Return the (x, y) coordinate for the center point of the cell that contains the specified text.  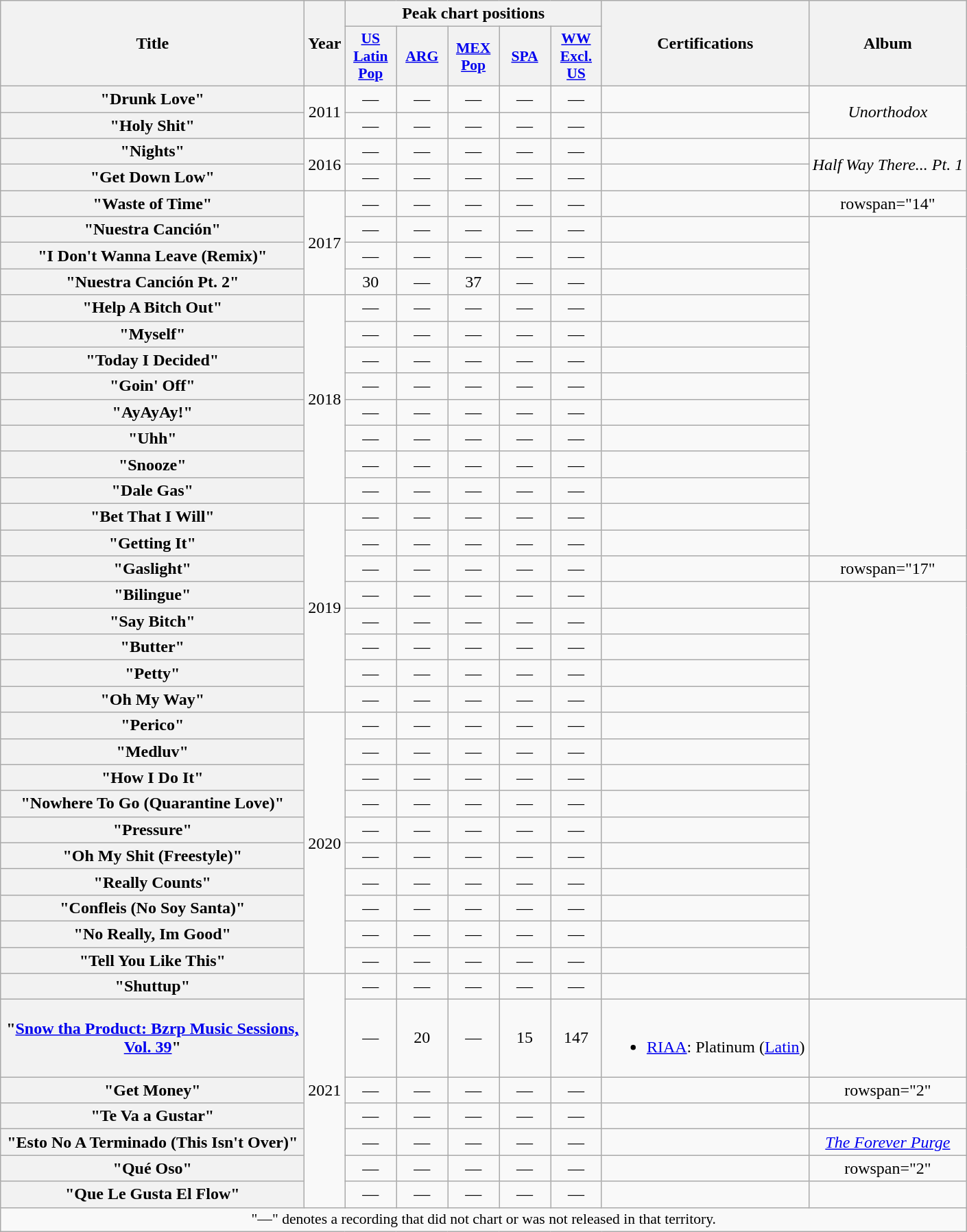
"Get Down Low" (152, 178)
"Get Money" (152, 1090)
"Snow tha Product: Bzrp Music Sessions, Vol. 39" (152, 1038)
"Nowhere To Go (Quarantine Love)" (152, 804)
"Bilingue" (152, 595)
ARG (422, 56)
"Dale Gas" (152, 490)
"Help A Bitch Out" (152, 308)
"Nuestra Canción Pt. 2" (152, 282)
"Nights" (152, 152)
2020 (325, 843)
"Drunk Love" (152, 99)
"Oh My Shit (Freestyle)" (152, 856)
2011 (325, 112)
RIAA: Platinum (Latin) (705, 1038)
"Perico" (152, 725)
Unorthodox (887, 112)
"Nuestra Canción" (152, 230)
MEXPop (473, 56)
"Getting It" (152, 542)
15 (525, 1038)
30 (370, 282)
"Snooze" (152, 464)
"I Don't Wanna Leave (Remix)" (152, 256)
"Say Bitch" (152, 621)
2017 (325, 243)
"Esto No A Terminado (This Isn't Over)" (152, 1142)
"Petty" (152, 673)
SPA (525, 56)
"Te Va a Gustar" (152, 1116)
Year (325, 44)
The Forever Purge (887, 1142)
"Waste of Time" (152, 204)
"Qué Oso" (152, 1168)
"Tell You Like This" (152, 961)
"—" denotes a recording that did not chart or was not released in that territory. (484, 1220)
Album (887, 44)
"Holy Shit" (152, 125)
rowspan="14" (887, 204)
"No Really, Im Good" (152, 934)
37 (473, 282)
"Myself" (152, 334)
rowspan="17" (887, 569)
"Que Le Gusta El Flow" (152, 1194)
"Gaslight" (152, 569)
"Medluv" (152, 751)
"Pressure" (152, 830)
2016 (325, 165)
2019 (325, 607)
Half Way There... Pt. 1 (887, 165)
"Confleis (No Soy Santa)" (152, 908)
20 (422, 1038)
"Today I Decided" (152, 360)
2021 (325, 1090)
"Bet That I Will" (152, 516)
USLatinPop (370, 56)
WWExcl.US (576, 56)
"Uhh" (152, 438)
Certifications (705, 44)
2018 (325, 399)
"How I Do It" (152, 777)
"Goin' Off" (152, 386)
Peak chart positions (473, 14)
"Really Counts" (152, 882)
"Butter" (152, 647)
147 (576, 1038)
Title (152, 44)
"Oh My Way" (152, 699)
"Shuttup" (152, 987)
"AyAyAy!" (152, 412)
